Search for the cell housing the specified text and yield its (X, Y) center coordinate. 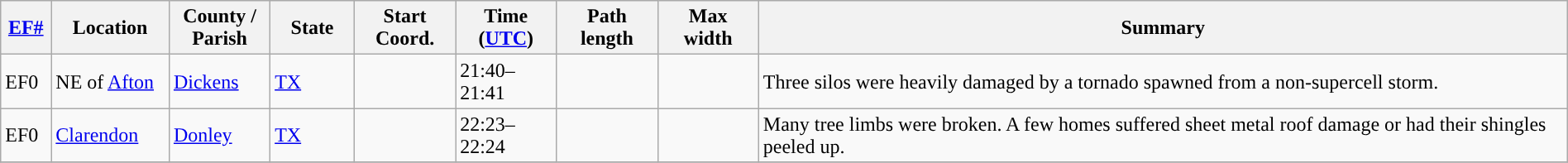
Max width (708, 28)
Three silos were heavily damaged by a tornado spawned from a non-supercell storm. (1163, 81)
Summary (1163, 28)
22:23–22:24 (506, 136)
EF# (26, 28)
Location (111, 28)
Path length (607, 28)
21:40–21:41 (506, 81)
Time (UTC) (506, 28)
State (313, 28)
Clarendon (111, 136)
County / Parish (219, 28)
Donley (219, 136)
Many tree limbs were broken. A few homes suffered sheet metal roof damage or had their shingles peeled up. (1163, 136)
Start Coord. (404, 28)
NE of Afton (111, 81)
Dickens (219, 81)
